Output the [x, y] coordinate of the center of the cell containing the given text.  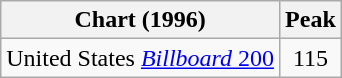
115 [311, 58]
Chart (1996) [140, 20]
United States Billboard 200 [140, 58]
Peak [311, 20]
